Detect which cell encompasses the target text, then output its [x, y] center coordinate. 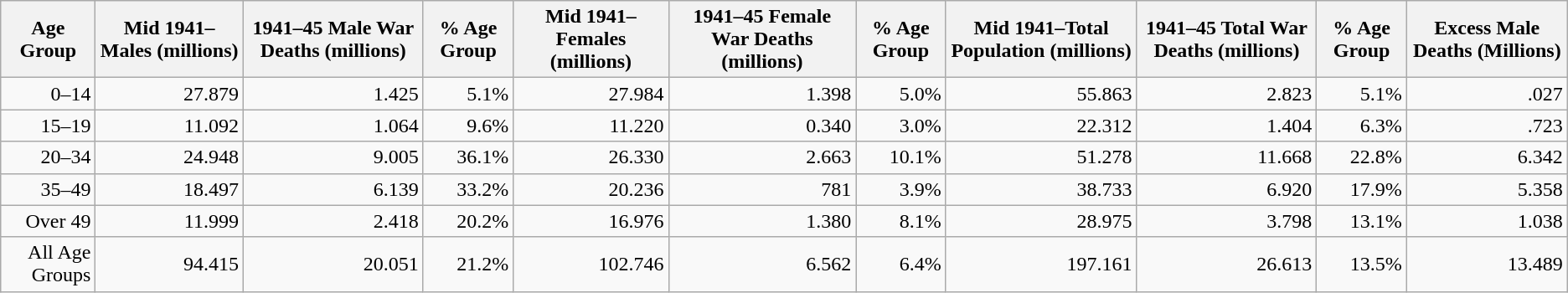
20.236 [591, 189]
1.425 [333, 94]
3.9% [901, 189]
6.139 [333, 189]
38.733 [1041, 189]
13.1% [1362, 221]
781 [762, 189]
10.1% [901, 157]
1941–45 Male War Deaths (millions) [333, 39]
1.038 [1487, 221]
17.9% [1362, 189]
3.798 [1226, 221]
.027 [1487, 94]
3.0% [901, 126]
9.005 [333, 157]
18.497 [169, 189]
20–34 [49, 157]
Excess Male Deaths (Millions) [1487, 39]
11.092 [169, 126]
13.489 [1487, 265]
6.3% [1362, 126]
21.2% [468, 265]
2.418 [333, 221]
16.976 [591, 221]
102.746 [591, 265]
5.0% [901, 94]
22.8% [1362, 157]
1.064 [333, 126]
6.342 [1487, 157]
24.948 [169, 157]
1.404 [1226, 126]
All Age Groups [49, 265]
15–19 [49, 126]
22.312 [1041, 126]
33.2% [468, 189]
6.562 [762, 265]
1.380 [762, 221]
1941–45 Female War Deaths (millions) [762, 39]
11.220 [591, 126]
26.613 [1226, 265]
2.823 [1226, 94]
36.1% [468, 157]
11.999 [169, 221]
9.6% [468, 126]
55.863 [1041, 94]
35–49 [49, 189]
1.398 [762, 94]
Mid 1941–Females (millions) [591, 39]
6.920 [1226, 189]
0.340 [762, 126]
51.278 [1041, 157]
13.5% [1362, 265]
5.358 [1487, 189]
28.975 [1041, 221]
Over 49 [49, 221]
20.2% [468, 221]
26.330 [591, 157]
Age Group [49, 39]
6.4% [901, 265]
8.1% [901, 221]
94.415 [169, 265]
27.879 [169, 94]
Mid 1941–Total Population (millions) [1041, 39]
.723 [1487, 126]
11.668 [1226, 157]
2.663 [762, 157]
197.161 [1041, 265]
Mid 1941–Males (millions) [169, 39]
1941–45 Total War Deaths (millions) [1226, 39]
20.051 [333, 265]
27.984 [591, 94]
0–14 [49, 94]
